For the text-containing cell, return its midpoint in (X, Y) coordinate format. 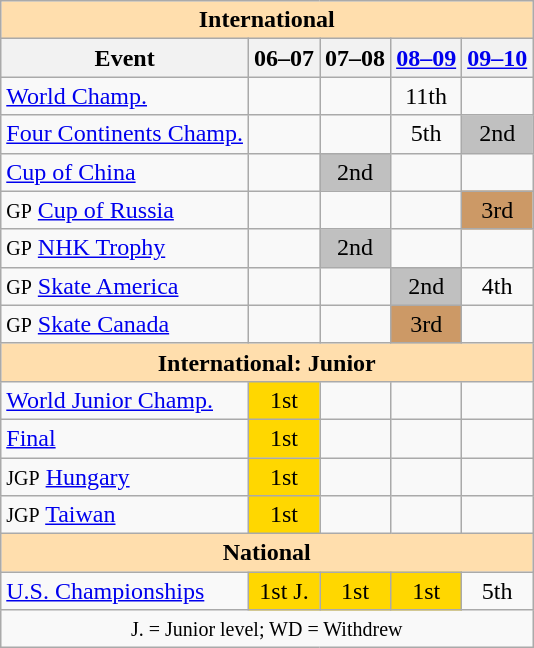
08–09 (426, 58)
Final (125, 438)
GP Skate Canada (125, 324)
World Champ. (125, 96)
06–07 (284, 58)
National (267, 553)
GP NHK Trophy (125, 248)
GP Cup of Russia (125, 210)
International: Junior (267, 362)
J. = Junior level; WD = Withdrew (267, 629)
11th (426, 96)
Event (125, 58)
World Junior Champ. (125, 400)
International (267, 20)
Four Continents Champ. (125, 134)
1st J. (284, 591)
JGP Hungary (125, 477)
Cup of China (125, 172)
4th (498, 286)
09–10 (498, 58)
07–08 (356, 58)
U.S. Championships (125, 591)
JGP Taiwan (125, 515)
GP Skate America (125, 286)
